Locate the cell with the specified text and output its [X, Y] center coordinate. 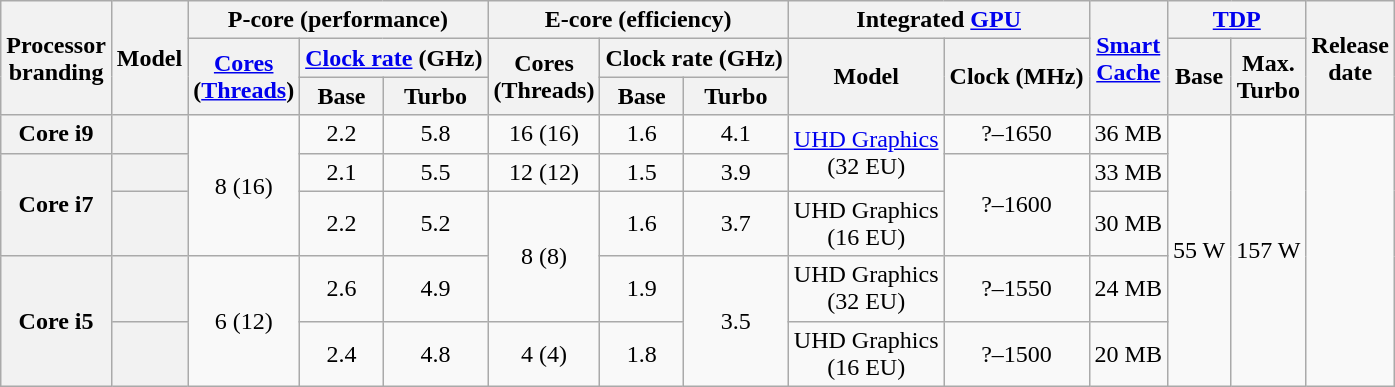
8 (8) [544, 256]
?–1550 [1016, 288]
Releasedate [1350, 58]
24 MB [1128, 288]
4.9 [436, 288]
20 MB [1128, 354]
12 (12) [544, 172]
5.8 [436, 134]
30 MB [1128, 224]
4.1 [736, 134]
E-core (efficiency) [638, 20]
16 (16) [544, 134]
3.7 [736, 224]
5.2 [436, 224]
33 MB [1128, 172]
1.5 [642, 172]
4 (4) [544, 354]
157 W [1268, 250]
TDP [1236, 20]
5.5 [436, 172]
3.5 [736, 321]
55 W [1198, 250]
2.4 [342, 354]
1.8 [642, 354]
Clock (MHz) [1016, 77]
Processorbranding [56, 58]
P-core (performance) [338, 20]
2.6 [342, 288]
6 (12) [244, 321]
SmartCache [1128, 58]
Core i9 [56, 134]
?–1600 [1016, 204]
?–1650 [1016, 134]
2.1 [342, 172]
1.9 [642, 288]
Max.Turbo [1268, 77]
Core i5 [56, 321]
36 MB [1128, 134]
?–1500 [1016, 354]
Integrated GPU [938, 20]
4.8 [436, 354]
Core i7 [56, 204]
3.9 [736, 172]
8 (16) [244, 186]
